Capture the cell that displays the provided text and extract its (X, Y) central coordinate. 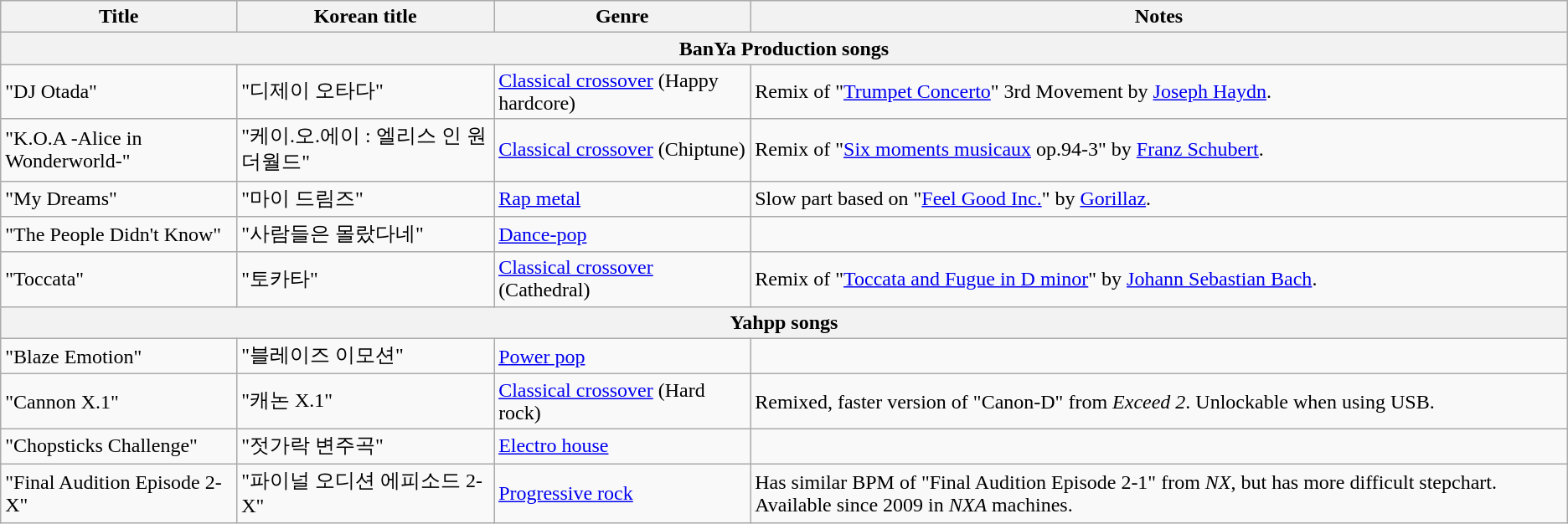
"Final Audition Episode 2-X" (119, 493)
Yahpp songs (784, 322)
"Toccata" (119, 280)
Slow part based on "Feel Good Inc." by Gorillaz. (1159, 199)
"K.O.A -Alice in Wonderworld-" (119, 150)
"디제이 오타다" (365, 92)
Korean title (365, 17)
"사람들은 몰랐다네" (365, 234)
"파이널 오디션 에피소드 2-X" (365, 493)
Classical crossover (Hard rock) (622, 402)
Genre (622, 17)
BanYa Production songs (784, 49)
Dance-pop (622, 234)
"DJ Otada" (119, 92)
"My Dreams" (119, 199)
Power pop (622, 357)
"젓가락 변주곡" (365, 447)
Title (119, 17)
Electro house (622, 447)
Classical crossover (Chiptune) (622, 150)
"마이 드림즈" (365, 199)
"블레이즈 이모션" (365, 357)
Rap metal (622, 199)
"Chopsticks Challenge" (119, 447)
Classical crossover (Happy hardcore) (622, 92)
Classical crossover (Cathedral) (622, 280)
Remix of "Trumpet Concerto" 3rd Movement by Joseph Haydn. (1159, 92)
"Cannon X.1" (119, 402)
Notes (1159, 17)
"캐논 X.1" (365, 402)
"토카타" (365, 280)
"The People Didn't Know" (119, 234)
Remix of "Six moments musicaux op.94-3" by Franz Schubert. (1159, 150)
Progressive rock (622, 493)
"Blaze Emotion" (119, 357)
Has similar BPM of "Final Audition Episode 2-1" from NX, but has more difficult stepchart. Available since 2009 in NXA machines. (1159, 493)
Remixed, faster version of "Canon-D" from Exceed 2. Unlockable when using USB. (1159, 402)
Remix of "Toccata and Fugue in D minor" by Johann Sebastian Bach. (1159, 280)
"케이.오.에이 : 엘리스 인 원더월드" (365, 150)
